Identify which cell holds the provided text, then report its (x, y) central coordinate. 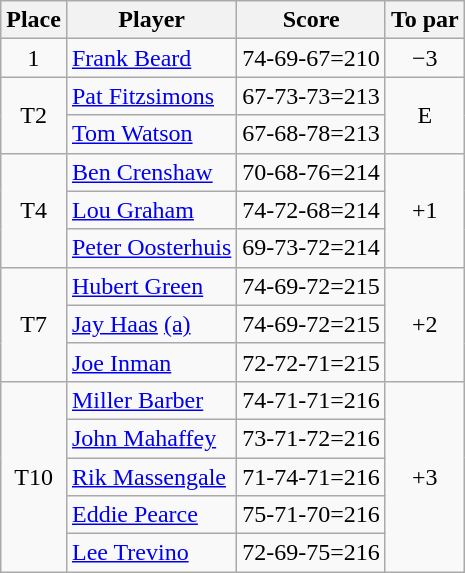
72-69-75=216 (312, 553)
69-73-72=214 (312, 248)
Hubert Green (151, 286)
75-71-70=216 (312, 515)
T7 (34, 324)
Eddie Pearce (151, 515)
1 (34, 58)
74-72-68=214 (312, 210)
Player (151, 20)
Frank Beard (151, 58)
Score (312, 20)
Lee Trevino (151, 553)
T4 (34, 210)
+2 (424, 324)
74-69-67=210 (312, 58)
67-73-73=213 (312, 96)
70-68-76=214 (312, 172)
Tom Watson (151, 134)
T10 (34, 476)
Rik Massengale (151, 477)
Peter Oosterhuis (151, 248)
E (424, 115)
Joe Inman (151, 362)
Miller Barber (151, 400)
To par (424, 20)
74-71-71=216 (312, 400)
Jay Haas (a) (151, 324)
John Mahaffey (151, 438)
73-71-72=216 (312, 438)
67-68-78=213 (312, 134)
Place (34, 20)
71-74-71=216 (312, 477)
Pat Fitzsimons (151, 96)
+1 (424, 210)
T2 (34, 115)
+3 (424, 476)
Lou Graham (151, 210)
−3 (424, 58)
72-72-71=215 (312, 362)
Ben Crenshaw (151, 172)
